Return [x, y] of the center of cell containing provided text 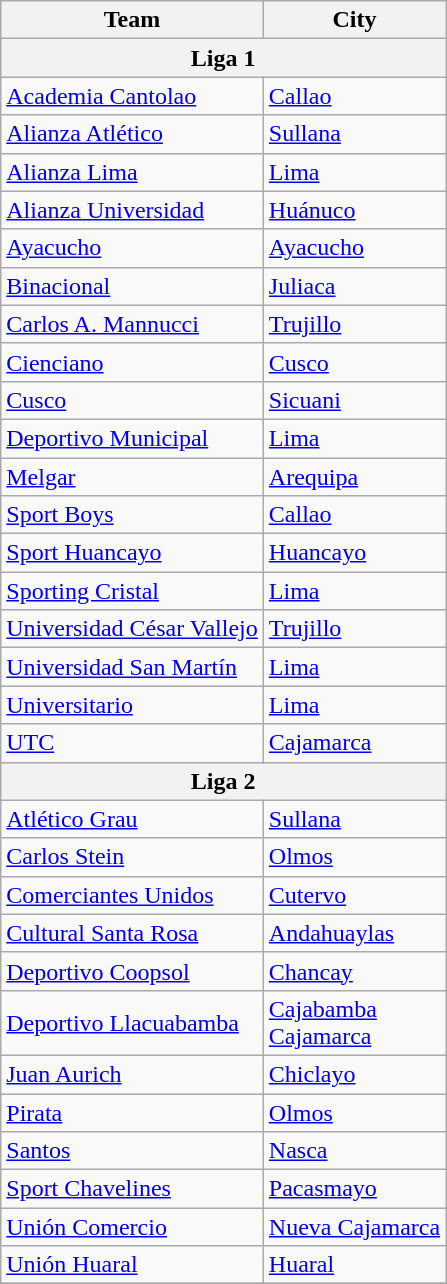
Arequipa [354, 477]
Comerciantes Unidos [132, 895]
Sport Huancayo [132, 553]
Liga 1 [224, 58]
Melgar [132, 477]
Sicuani [354, 400]
Sport Chavelines [132, 1189]
Unión Huaral [132, 1265]
Chancay [354, 971]
UTC [132, 743]
Huancayo [354, 553]
Atlético Grau [132, 819]
Cutervo [354, 895]
Binacional [132, 286]
Cienciano [132, 362]
Alianza Lima [132, 172]
Academia Cantolao [132, 96]
Juan Aurich [132, 1074]
Deportivo Llacuabamba [132, 1022]
Cultural Santa Rosa [132, 933]
Unión Comercio [132, 1227]
Sporting Cristal [132, 591]
Nueva Cajamarca [354, 1227]
Pirata [132, 1113]
Sport Boys [132, 515]
Universidad San Martín [132, 667]
Huánuco [354, 210]
Universidad César Vallejo [132, 629]
Alianza Universidad [132, 210]
Deportivo Municipal [132, 438]
Cajamarca [354, 743]
Nasca [354, 1151]
Juliaca [354, 286]
Andahuaylas [354, 933]
Liga 2 [224, 781]
Huaral [354, 1265]
Chiclayo [354, 1074]
Team [132, 20]
Universitario [132, 705]
Pacasmayo [354, 1189]
Deportivo Coopsol [132, 971]
Carlos A. Mannucci [132, 324]
City [354, 20]
Santos [132, 1151]
Carlos Stein [132, 857]
Alianza Atlético [132, 134]
CajabambaCajamarca [354, 1022]
